Detect which cell encompasses the target text, then output its [X, Y] center coordinate. 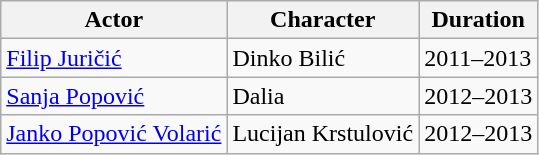
Actor [114, 20]
Lucijan Krstulović [323, 134]
2011–2013 [478, 58]
Janko Popović Volarić [114, 134]
Filip Juričić [114, 58]
Dinko Bilić [323, 58]
Duration [478, 20]
Character [323, 20]
Dalia [323, 96]
Sanja Popović [114, 96]
